Extract the (x, y) coordinate from the center of the cell holding the provided text.  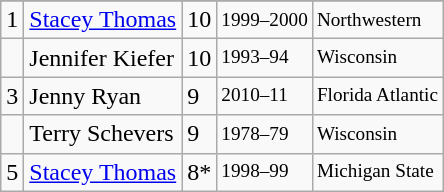
1998–99 (265, 172)
5 (12, 172)
3 (12, 96)
1978–79 (265, 134)
Terry Schevers (103, 134)
2010–11 (265, 96)
1993–94 (265, 58)
1 (12, 20)
Jennifer Kiefer (103, 58)
Jenny Ryan (103, 96)
8* (200, 172)
Northwestern (377, 20)
Michigan State (377, 172)
Florida Atlantic (377, 96)
1999–2000 (265, 20)
